Return [x, y] of the center of cell containing provided text 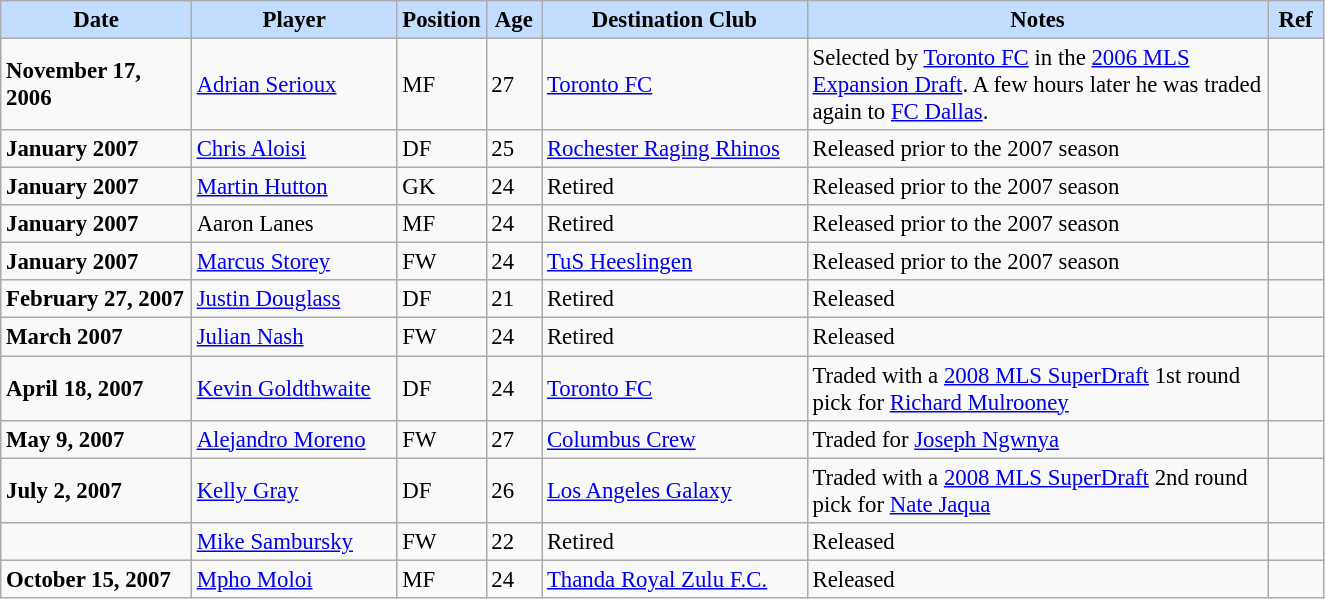
May 9, 2007 [96, 439]
Traded with a 2008 MLS SuperDraft 2nd round pick for Nate Jaqua [1038, 490]
Thanda Royal Zulu F.C. [675, 579]
Rochester Raging Rhinos [675, 149]
GK [442, 187]
26 [514, 490]
February 27, 2007 [96, 299]
Position [442, 20]
July 2, 2007 [96, 490]
March 2007 [96, 337]
Alejandro Moreno [294, 439]
Marcus Storey [294, 262]
Chris Aloisi [294, 149]
Traded with a 2008 MLS SuperDraft 1st round pick for Richard Mulrooney [1038, 388]
Los Angeles Galaxy [675, 490]
TuS Heeslingen [675, 262]
Kevin Goldthwaite [294, 388]
Julian Nash [294, 337]
April 18, 2007 [96, 388]
Selected by Toronto FC in the 2006 MLS Expansion Draft. A few hours later he was traded again to FC Dallas. [1038, 85]
Traded for Joseph Ngwnya [1038, 439]
Date [96, 20]
Player [294, 20]
21 [514, 299]
Columbus Crew [675, 439]
Mpho Moloi [294, 579]
Notes [1038, 20]
Mike Sambursky [294, 541]
Destination Club [675, 20]
Martin Hutton [294, 187]
Kelly Gray [294, 490]
Justin Douglass [294, 299]
Adrian Serioux [294, 85]
Ref [1296, 20]
Age [514, 20]
22 [514, 541]
Aaron Lanes [294, 224]
25 [514, 149]
November 17, 2006 [96, 85]
October 15, 2007 [96, 579]
